Locate the cell with the specified text and output its (x, y) center coordinate. 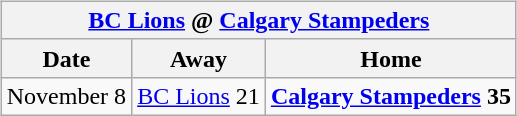
Home (390, 58)
Date (66, 58)
Calgary Stampeders 35 (390, 96)
November 8 (66, 96)
BC Lions @ Calgary Stampeders (258, 20)
Away (199, 58)
BC Lions 21 (199, 96)
